Locate the cell with the specified text and output its [x, y] center coordinate. 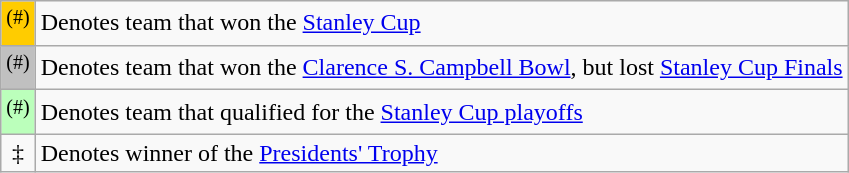
Denotes team that won the Clarence S. Campbell Bowl, but lost Stanley Cup Finals [442, 68]
Denotes team that qualified for the Stanley Cup playoffs [442, 112]
‡ [18, 153]
Denotes winner of the Presidents' Trophy [442, 153]
Denotes team that won the Stanley Cup [442, 24]
